Return the (X, Y) coordinate for the center point of the cell that contains the specified text.  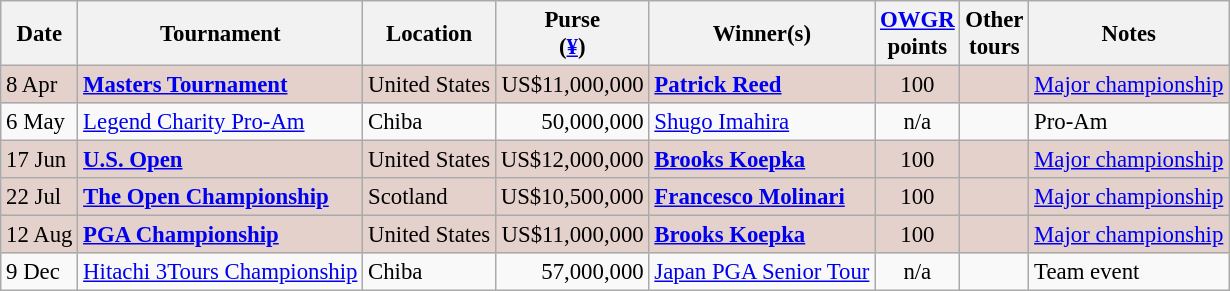
Legend Charity Pro-Am (220, 122)
Masters Tournament (220, 85)
Location (430, 34)
Francesco Molinari (762, 197)
17 Jun (40, 160)
Othertours (994, 34)
OWGRpoints (918, 34)
Purse(¥) (572, 34)
US$12,000,000 (572, 160)
PGA Championship (220, 235)
8 Apr (40, 85)
The Open Championship (220, 197)
6 May (40, 122)
Shugo Imahira (762, 122)
US$10,500,000 (572, 197)
Pro-Am (1129, 122)
Notes (1129, 34)
22 Jul (40, 197)
Chiba (430, 122)
Patrick Reed (762, 85)
n/a (918, 122)
Date (40, 34)
12 Aug (40, 235)
50,000,000 (572, 122)
U.S. Open (220, 160)
Winner(s) (762, 34)
Scotland (430, 197)
Tournament (220, 34)
